Determine the [x, y] coordinate at the center of the cell enclosing the given text.  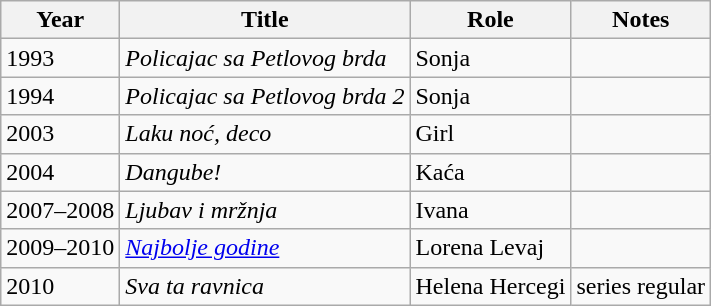
Helena Hercegi [490, 286]
Lorena Levaj [490, 248]
Laku noć, deco [265, 134]
Kaća [490, 172]
Policajac sa Petlovog brda 2 [265, 96]
2010 [60, 286]
2009–2010 [60, 248]
Najbolje godine [265, 248]
Role [490, 20]
Notes [641, 20]
2007–2008 [60, 210]
2004 [60, 172]
Dangube! [265, 172]
Ljubav i mržnja [265, 210]
Year [60, 20]
Title [265, 20]
2003 [60, 134]
Girl [490, 134]
Ivana [490, 210]
1993 [60, 58]
Policajac sa Petlovog brda [265, 58]
Sva ta ravnica [265, 286]
1994 [60, 96]
series regular [641, 286]
